Scan for the cell matching the given text and deliver its (x, y) coordinate at center. 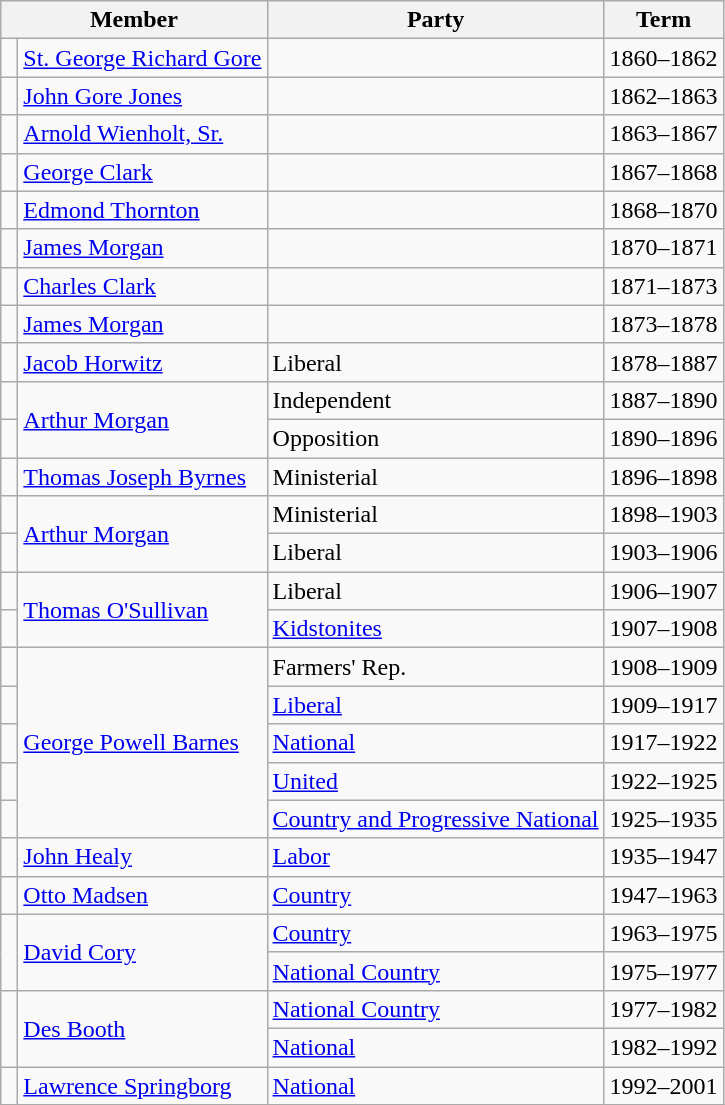
Thomas O'Sullivan (142, 610)
George Powell Barnes (142, 743)
Country and Progressive National (436, 819)
Term (664, 20)
Party (436, 20)
1867–1868 (664, 172)
Opposition (436, 438)
Lawrence Springborg (142, 1085)
Edmond Thornton (142, 210)
Thomas Joseph Byrnes (142, 477)
Member (134, 20)
1909–1917 (664, 705)
1963–1975 (664, 933)
Otto Madsen (142, 895)
David Cory (142, 952)
St. George Richard Gore (142, 58)
1947–1963 (664, 895)
1975–1977 (664, 971)
1917–1922 (664, 743)
Charles Clark (142, 286)
Labor (436, 857)
1896–1898 (664, 477)
1860–1862 (664, 58)
1890–1896 (664, 438)
1863–1867 (664, 134)
United (436, 781)
1925–1935 (664, 819)
1908–1909 (664, 667)
Independent (436, 400)
1906–1907 (664, 591)
1907–1908 (664, 629)
1898–1903 (664, 515)
George Clark (142, 172)
John Gore Jones (142, 96)
1862–1863 (664, 96)
John Healy (142, 857)
1887–1890 (664, 400)
1982–1992 (664, 1047)
Farmers' Rep. (436, 667)
1903–1906 (664, 553)
1992–2001 (664, 1085)
Arnold Wienholt, Sr. (142, 134)
1922–1925 (664, 781)
1977–1982 (664, 1009)
1871–1873 (664, 286)
Kidstonites (436, 629)
Jacob Horwitz (142, 362)
1868–1870 (664, 210)
Des Booth (142, 1028)
1873–1878 (664, 324)
1878–1887 (664, 362)
1935–1947 (664, 857)
1870–1871 (664, 248)
